From the cell containing the given text, extract its center point as (X, Y) coordinate. 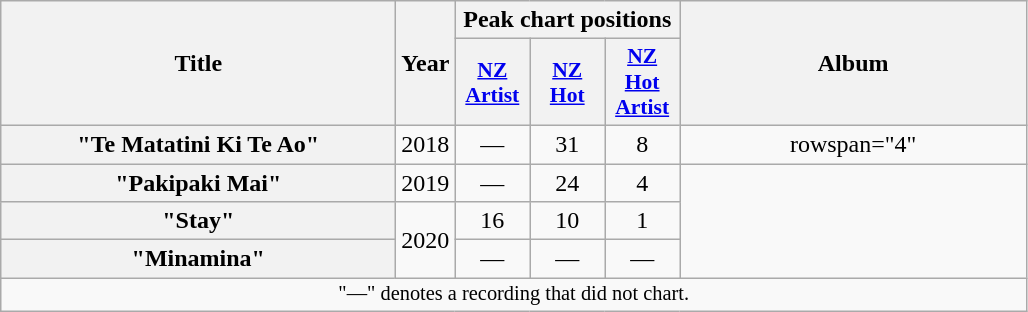
Peak chart positions (568, 20)
24 (568, 183)
"Stay" (198, 221)
10 (568, 221)
"Te Matatini Ki Te Ao" (198, 144)
"Minamina" (198, 259)
2020 (426, 240)
NZHot (568, 82)
Year (426, 64)
rowspan="4" (854, 144)
2019 (426, 183)
31 (568, 144)
2018 (426, 144)
16 (492, 221)
"—" denotes a recording that did not chart. (514, 295)
Title (198, 64)
NZHotArtist (642, 82)
NZArtist (492, 82)
"Pakipaki Mai" (198, 183)
8 (642, 144)
4 (642, 183)
Album (854, 64)
1 (642, 221)
